Capture the cell that displays the provided text and extract its (x, y) central coordinate. 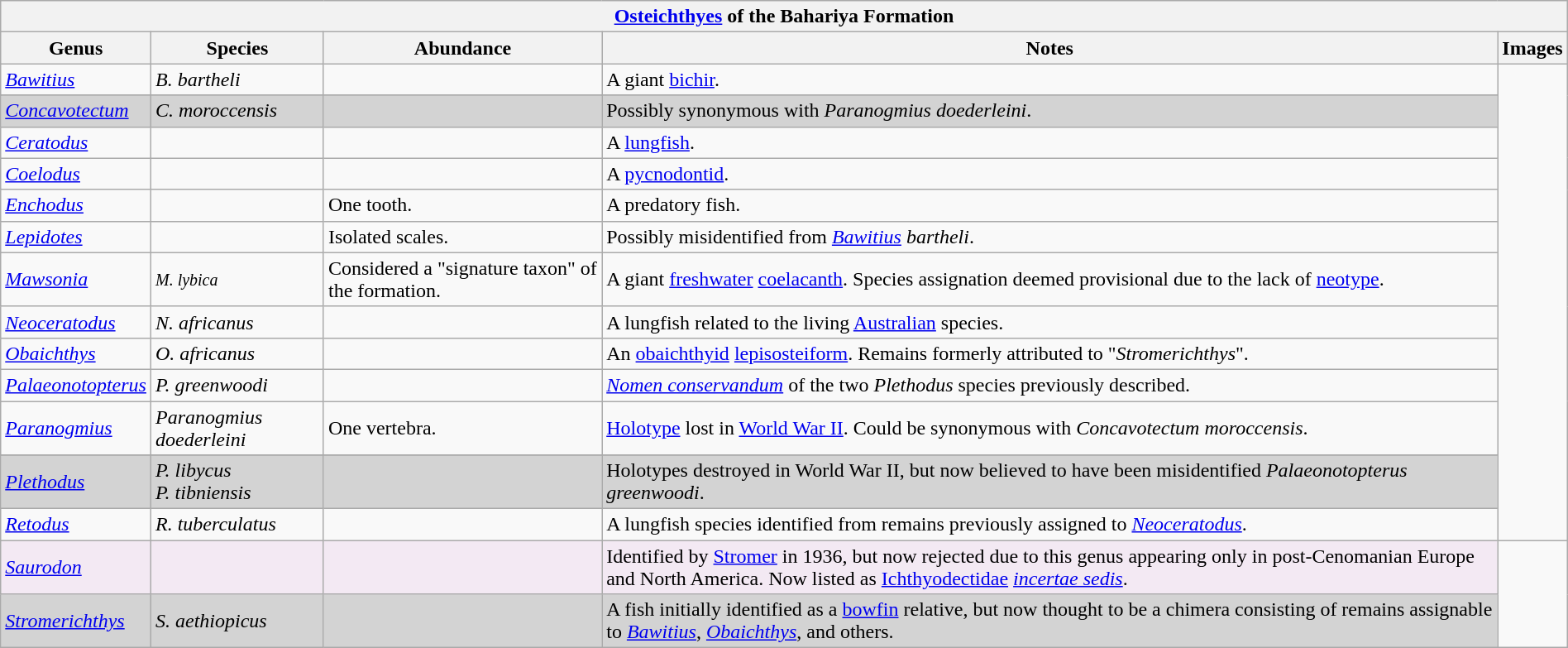
Nomen conservandum of the two Plethodus species previously described. (1050, 385)
Paranogmius (76, 427)
A predatory fish. (1050, 205)
Possibly synonymous with Paranogmius doederleini. (1050, 111)
Notes (1050, 48)
A lungfish. (1050, 142)
P. greenwoodi (237, 385)
Obaichthys (76, 353)
Lepidotes (76, 237)
M. lybica (237, 280)
P. libycusP. tibniensis (237, 482)
Considered a "signature taxon" of the formation. (462, 280)
Saurodon (76, 568)
Neoceratodus (76, 322)
Plethodus (76, 482)
Mawsonia (76, 280)
Possibly misidentified from Bawitius bartheli. (1050, 237)
Paranogmius doederleini (237, 427)
Retodus (76, 525)
Bawitius (76, 79)
Isolated scales. (462, 237)
Abundance (462, 48)
A lungfish species identified from remains previously assigned to Neoceratodus. (1050, 525)
Stromerichthys (76, 621)
S. aethiopicus (237, 621)
R. tuberculatus (237, 525)
One tooth. (462, 205)
N. africanus (237, 322)
O. africanus (237, 353)
C. moroccensis (237, 111)
Osteichthyes of the Bahariya Formation (784, 17)
A giant bichir. (1050, 79)
Enchodus (76, 205)
Holotype lost in World War II. Could be synonymous with Concavotectum moroccensis. (1050, 427)
A giant freshwater coelacanth. Species assignation deemed provisional due to the lack of neotype. (1050, 280)
Concavotectum (76, 111)
An obaichthyid lepisosteiform. Remains formerly attributed to "Stromerichthys". (1050, 353)
Palaeonotopterus (76, 385)
Genus (76, 48)
Species (237, 48)
A lungfish related to the living Australian species. (1050, 322)
Ceratodus (76, 142)
Coelodus (76, 174)
B. bartheli (237, 79)
One vertebra. (462, 427)
Images (1532, 48)
Holotypes destroyed in World War II, but now believed to have been misidentified Palaeonotopterus greenwoodi. (1050, 482)
A pycnodontid. (1050, 174)
